For the text-containing cell, return its midpoint in (x, y) coordinate format. 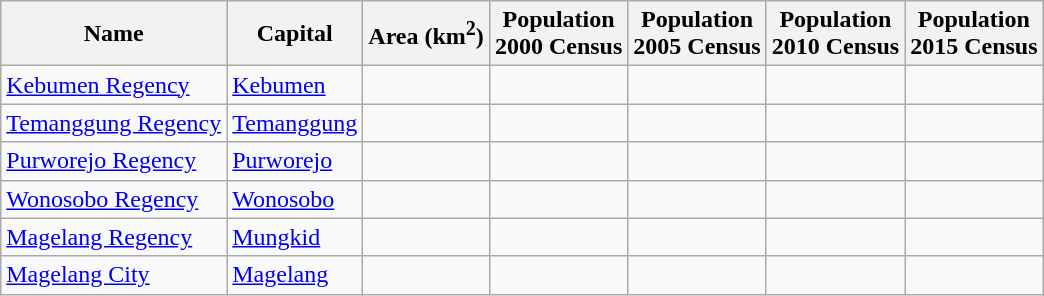
Purworejo (295, 161)
Area (km2) (426, 34)
Kebumen Regency (114, 85)
Wonosobo Regency (114, 199)
Population 2005 Census (697, 34)
Kebumen (295, 85)
Wonosobo (295, 199)
Capital (295, 34)
Name (114, 34)
Magelang Regency (114, 237)
Purworejo Regency (114, 161)
Population 2000 Census (558, 34)
Magelang (295, 275)
Population 2015 Census (974, 34)
Mungkid (295, 237)
Population 2010 Census (835, 34)
Temanggung Regency (114, 123)
Magelang City (114, 275)
Temanggung (295, 123)
